Locate the cell with the specified text and output its (X, Y) center coordinate. 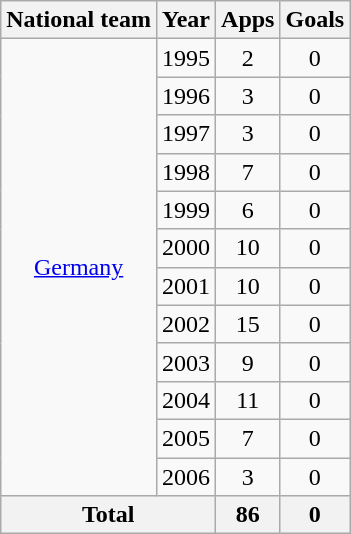
2004 (186, 400)
1999 (186, 210)
2002 (186, 324)
6 (248, 210)
15 (248, 324)
Apps (248, 20)
Year (186, 20)
1996 (186, 96)
Germany (79, 268)
2000 (186, 248)
86 (248, 515)
National team (79, 20)
2003 (186, 362)
1997 (186, 134)
2006 (186, 477)
2001 (186, 286)
Total (108, 515)
9 (248, 362)
Goals (315, 20)
1998 (186, 172)
1995 (186, 58)
11 (248, 400)
2 (248, 58)
2005 (186, 438)
